Capture the cell that displays the provided text and extract its (X, Y) central coordinate. 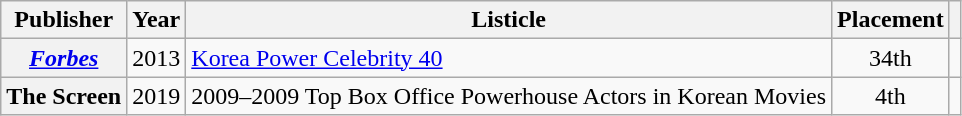
Forbes (64, 58)
Year (156, 20)
The Screen (64, 96)
Publisher (64, 20)
2019 (156, 96)
2009–2009 Top Box Office Powerhouse Actors in Korean Movies (509, 96)
Listicle (509, 20)
Korea Power Celebrity 40 (509, 58)
Placement (891, 20)
34th (891, 58)
2013 (156, 58)
4th (891, 96)
